Output the [x, y] coordinate of the center of the cell containing the given text.  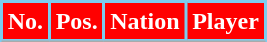
No. [26, 22]
Pos. [76, 22]
Player [226, 22]
Nation [145, 22]
